Extract the [x, y] coordinate from the center of the cell holding the provided text.  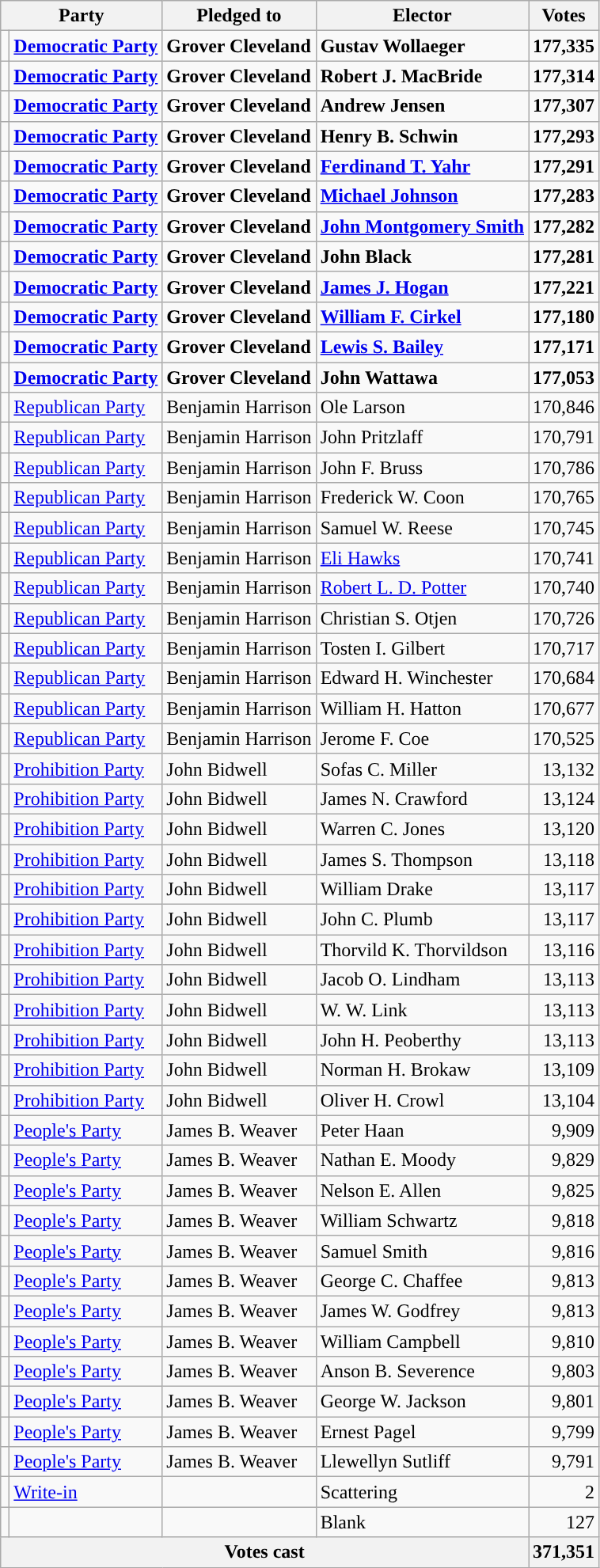
Ole Larson [422, 408]
Warren C. Jones [422, 829]
177,053 [564, 378]
9,791 [564, 1462]
13,124 [564, 799]
George C. Chaffee [422, 1281]
170,786 [564, 468]
9,818 [564, 1221]
Samuel Smith [422, 1251]
Lewis S. Bailey [422, 347]
Eli Hawks [422, 558]
9,909 [564, 1130]
Elector [422, 16]
George W. Jackson [422, 1402]
Andrew Jensen [422, 106]
Samuel W. Reese [422, 528]
Votes cast [264, 1552]
W. W. Link [422, 1010]
William Campbell [422, 1342]
13,109 [564, 1070]
177,180 [564, 317]
9,801 [564, 1402]
13,132 [564, 769]
9,829 [564, 1160]
177,291 [564, 166]
Edward H. Winchester [422, 678]
John H. Peoberthy [422, 1040]
9,825 [564, 1190]
9,816 [564, 1251]
9,803 [564, 1372]
Henry B. Schwin [422, 136]
Pledged to [239, 16]
Michael Johnson [422, 196]
170,745 [564, 528]
William H. Hatton [422, 708]
170,740 [564, 588]
James S. Thompson [422, 859]
Party [82, 16]
177,283 [564, 196]
170,726 [564, 618]
9,799 [564, 1432]
Oliver H. Crowl [422, 1100]
170,791 [564, 438]
James W. Godfrey [422, 1311]
Nathan E. Moody [422, 1160]
Blank [422, 1522]
Sofas C. Miller [422, 769]
Jerome F. Coe [422, 738]
371,351 [564, 1552]
177,171 [564, 347]
177,282 [564, 226]
Llewellyn Sutliff [422, 1462]
2 [564, 1492]
13,118 [564, 859]
170,717 [564, 648]
John F. Bruss [422, 468]
John Black [422, 256]
170,684 [564, 678]
Jacob O. Lindham [422, 980]
Ferdinand T. Yahr [422, 166]
Robert L. D. Potter [422, 588]
177,293 [564, 136]
James J. Hogan [422, 287]
Scattering [422, 1492]
177,281 [564, 256]
170,846 [564, 408]
177,314 [564, 76]
William F. Cirkel [422, 317]
177,335 [564, 46]
127 [564, 1522]
Christian S. Otjen [422, 618]
177,221 [564, 287]
Robert J. MacBride [422, 76]
13,116 [564, 950]
Gustav Wollaeger [422, 46]
177,307 [564, 106]
John Montgomery Smith [422, 226]
John Wattawa [422, 378]
James N. Crawford [422, 799]
John C. Plumb [422, 920]
Tosten I. Gilbert [422, 648]
Thorvild K. Thorvildson [422, 950]
William Schwartz [422, 1221]
13,104 [564, 1100]
13,120 [564, 829]
Ernest Pagel [422, 1432]
Votes [564, 16]
Norman H. Brokaw [422, 1070]
Frederick W. Coon [422, 498]
Anson B. Severence [422, 1372]
170,677 [564, 708]
William Drake [422, 890]
9,810 [564, 1342]
Nelson E. Allen [422, 1190]
Write-in [85, 1492]
John Pritzlaff [422, 438]
Peter Haan [422, 1130]
170,741 [564, 558]
170,525 [564, 738]
170,765 [564, 498]
